Scan for the cell matching the given text and deliver its (x, y) coordinate at center. 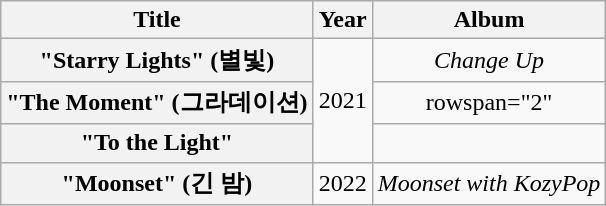
rowspan="2" (489, 102)
Title (157, 20)
2021 (342, 100)
"The Moment" (그라데이션) (157, 102)
Moonset with KozyPop (489, 184)
Year (342, 20)
Change Up (489, 60)
"To the Light" (157, 143)
Album (489, 20)
"Moonset" (긴 밤) (157, 184)
"Starry Lights" (별빛) (157, 60)
2022 (342, 184)
